Determine the (x, y) coordinate at the center of the cell enclosing the given text.  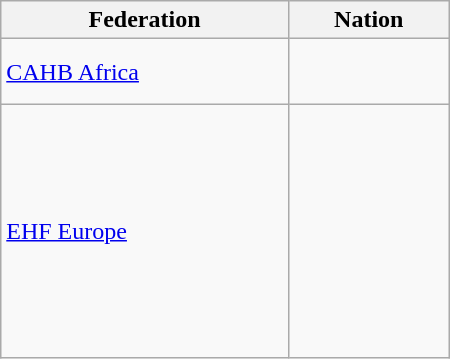
EHF Europe (145, 231)
CAHB Africa (145, 72)
Federation (145, 20)
Nation (368, 20)
